Pinpoint the cell where the given text exists, returning its (x, y) midpoint coordinate. 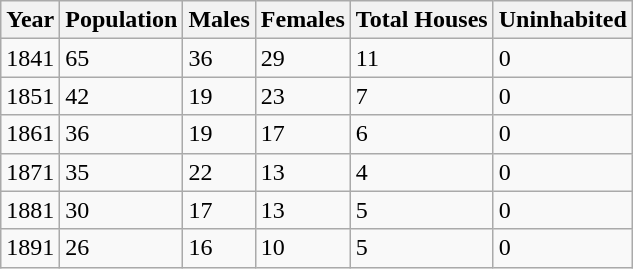
16 (219, 248)
4 (422, 172)
11 (422, 58)
Uninhabited (562, 20)
6 (422, 134)
42 (122, 96)
26 (122, 248)
23 (302, 96)
1891 (30, 248)
1871 (30, 172)
Total Houses (422, 20)
10 (302, 248)
7 (422, 96)
Males (219, 20)
Population (122, 20)
29 (302, 58)
30 (122, 210)
1841 (30, 58)
35 (122, 172)
22 (219, 172)
Females (302, 20)
1881 (30, 210)
1851 (30, 96)
1861 (30, 134)
Year (30, 20)
65 (122, 58)
